Identify which cell holds the provided text, then report its [X, Y] central coordinate. 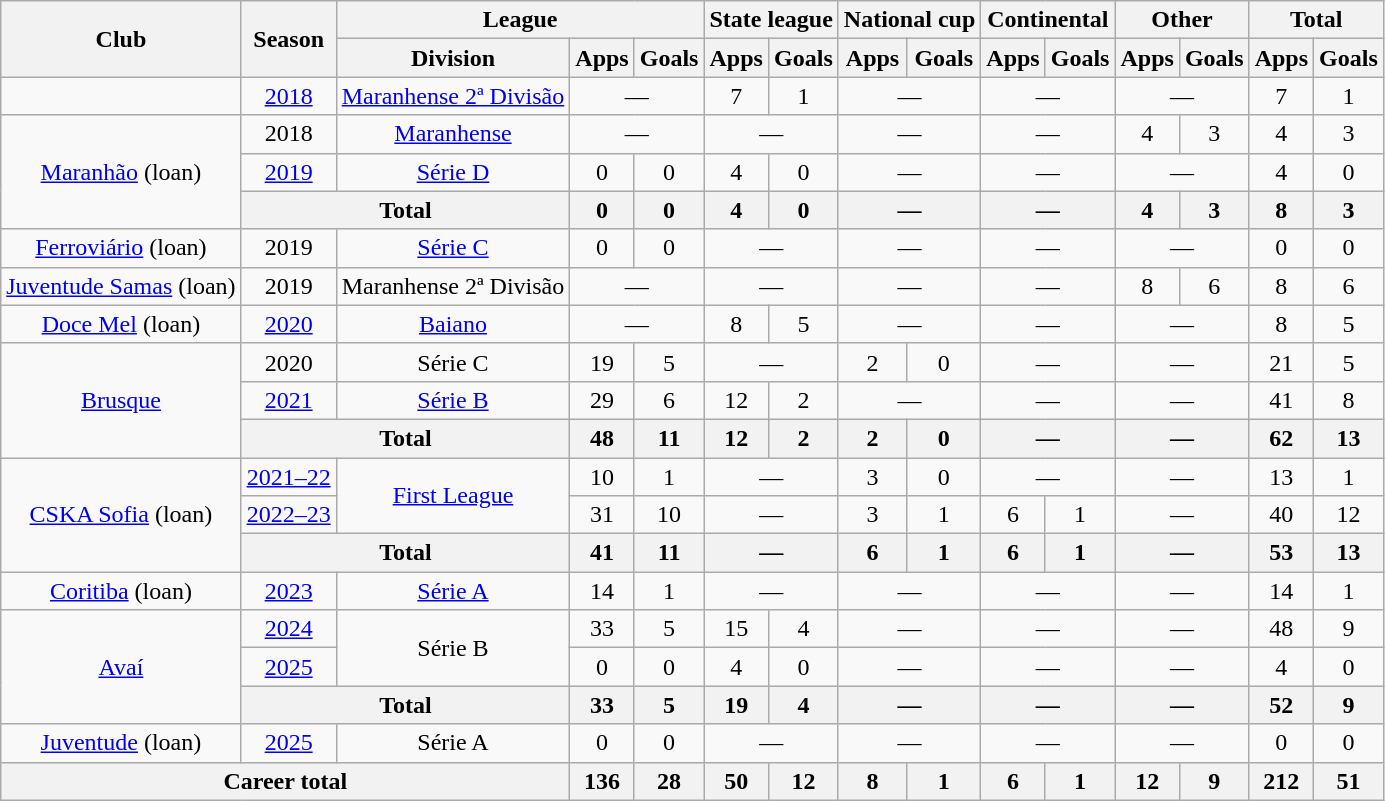
21 [1281, 362]
2021–22 [288, 477]
Juventude Samas (loan) [121, 286]
Club [121, 39]
Continental [1048, 20]
First League [453, 496]
Série D [453, 172]
National cup [909, 20]
Other [1182, 20]
40 [1281, 515]
15 [736, 629]
Doce Mel (loan) [121, 324]
Juventude (loan) [121, 743]
52 [1281, 705]
53 [1281, 553]
Season [288, 39]
28 [669, 781]
Ferroviário (loan) [121, 248]
Baiano [453, 324]
Maranhense [453, 134]
Brusque [121, 400]
Coritiba (loan) [121, 591]
CSKA Sofia (loan) [121, 515]
2024 [288, 629]
Maranhão (loan) [121, 172]
31 [602, 515]
136 [602, 781]
State league [771, 20]
29 [602, 400]
62 [1281, 438]
212 [1281, 781]
Avaí [121, 667]
Career total [286, 781]
League [520, 20]
2021 [288, 400]
2023 [288, 591]
Division [453, 58]
2022–23 [288, 515]
50 [736, 781]
51 [1349, 781]
